Locate the cell with the specified text and output its (X, Y) center coordinate. 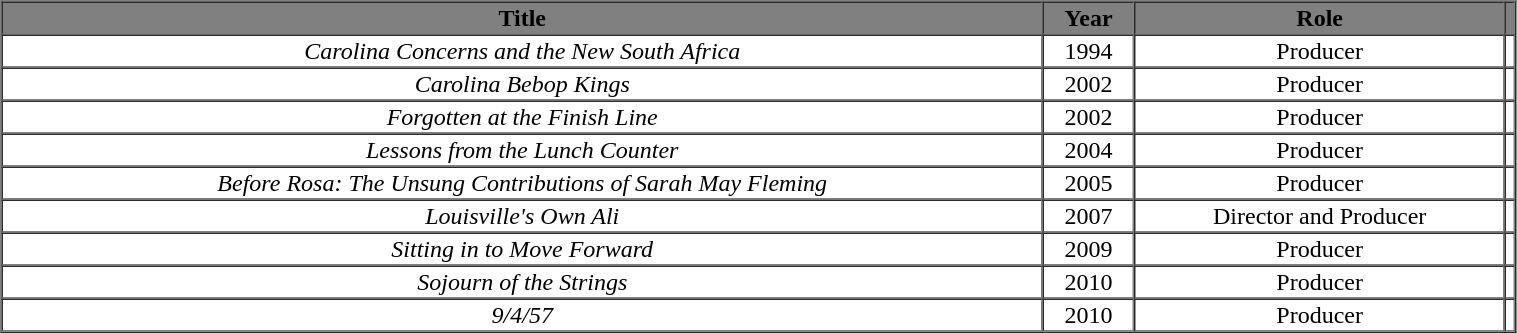
Title (522, 18)
2007 (1088, 216)
Before Rosa: The Unsung Contributions of Sarah May Fleming (522, 182)
Forgotten at the Finish Line (522, 116)
Year (1088, 18)
2004 (1088, 150)
2005 (1088, 182)
Carolina Concerns and the New South Africa (522, 50)
2009 (1088, 248)
Director and Producer (1320, 216)
Sitting in to Move Forward (522, 248)
Sojourn of the Strings (522, 282)
1994 (1088, 50)
Role (1320, 18)
Lessons from the Lunch Counter (522, 150)
9/4/57 (522, 314)
Carolina Bebop Kings (522, 84)
Louisville's Own Ali (522, 216)
